Find where the given text appears and provide that cell's center as (x, y) coordinate. 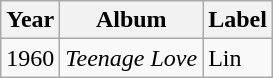
Year (30, 20)
Album (132, 20)
Label (238, 20)
Lin (238, 58)
1960 (30, 58)
Teenage Love (132, 58)
